Return [X, Y] of the center of cell containing provided text 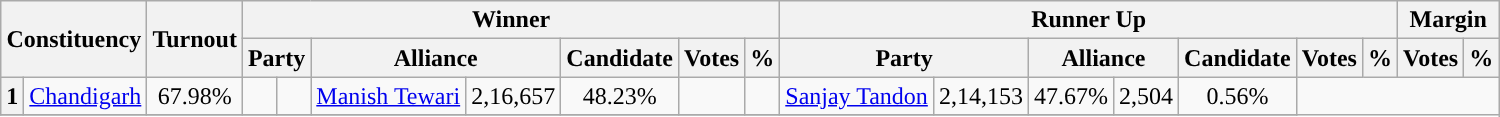
2,14,153 [980, 96]
48.23% [620, 96]
Winner [510, 20]
Sanjay Tandon [857, 96]
Runner Up [1089, 20]
67.98% [195, 96]
1 [12, 96]
Turnout [195, 39]
2,504 [1146, 96]
Chandigarh [86, 96]
Constituency [74, 39]
Margin [1448, 20]
0.56% [1238, 96]
47.67% [1070, 96]
Manish Tewari [388, 96]
2,16,657 [514, 96]
